For the text-containing cell, return its midpoint in [x, y] coordinate format. 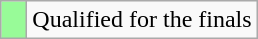
Qualified for the finals [142, 20]
